From the cell containing the given text, extract its center point as (x, y) coordinate. 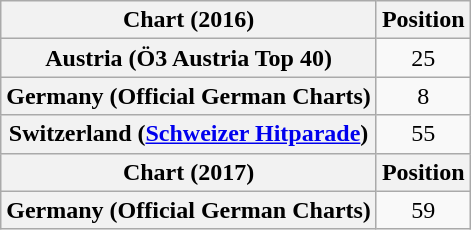
Switzerland (Schweizer Hitparade) (189, 134)
Austria (Ö3 Austria Top 40) (189, 58)
55 (423, 134)
25 (423, 58)
Chart (2017) (189, 172)
8 (423, 96)
Chart (2016) (189, 20)
59 (423, 210)
